Search for the cell housing the specified text and yield its (X, Y) center coordinate. 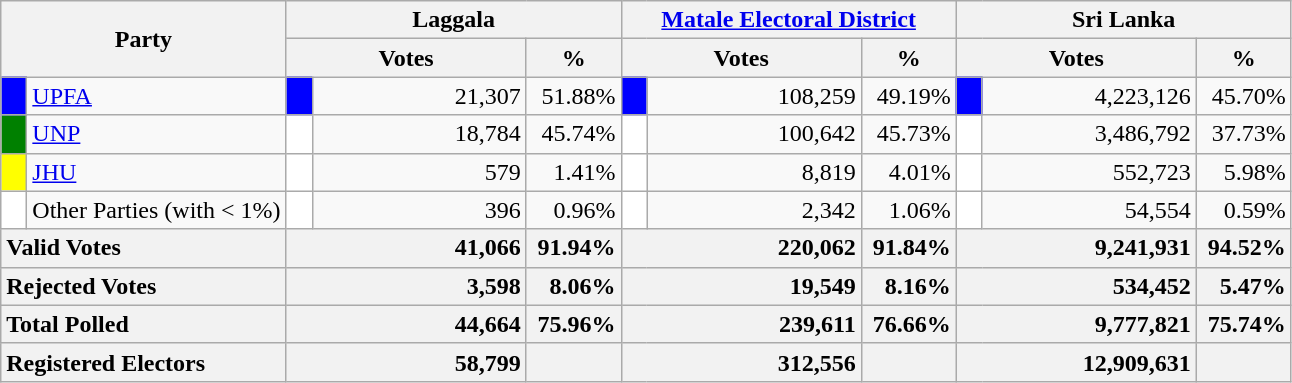
94.52% (1244, 248)
21,307 (419, 96)
1.41% (574, 172)
44,664 (406, 324)
108,259 (754, 96)
534,452 (1076, 286)
552,723 (1089, 172)
8,819 (754, 172)
220,062 (741, 248)
100,642 (754, 134)
8.06% (574, 286)
76.66% (908, 324)
Other Parties (with < 1%) (156, 210)
579 (419, 172)
312,556 (741, 362)
0.59% (1244, 210)
Rejected Votes (144, 286)
3,486,792 (1089, 134)
5.98% (1244, 172)
Sri Lanka (1124, 20)
4,223,126 (1089, 96)
51.88% (574, 96)
239,611 (741, 324)
Laggala (454, 20)
75.96% (574, 324)
58,799 (406, 362)
9,777,821 (1076, 324)
75.74% (1244, 324)
Matale Electoral District (788, 20)
45.74% (574, 134)
UNP (156, 134)
Valid Votes (144, 248)
9,241,931 (1076, 248)
91.84% (908, 248)
45.73% (908, 134)
45.70% (1244, 96)
12,909,631 (1076, 362)
UPFA (156, 96)
JHU (156, 172)
Total Polled (144, 324)
3,598 (406, 286)
18,784 (419, 134)
4.01% (908, 172)
91.94% (574, 248)
54,554 (1089, 210)
37.73% (1244, 134)
Registered Electors (144, 362)
396 (419, 210)
1.06% (908, 210)
2,342 (754, 210)
41,066 (406, 248)
8.16% (908, 286)
5.47% (1244, 286)
Party (144, 39)
19,549 (741, 286)
0.96% (574, 210)
49.19% (908, 96)
